From the cell containing the given text, extract its center point as (X, Y) coordinate. 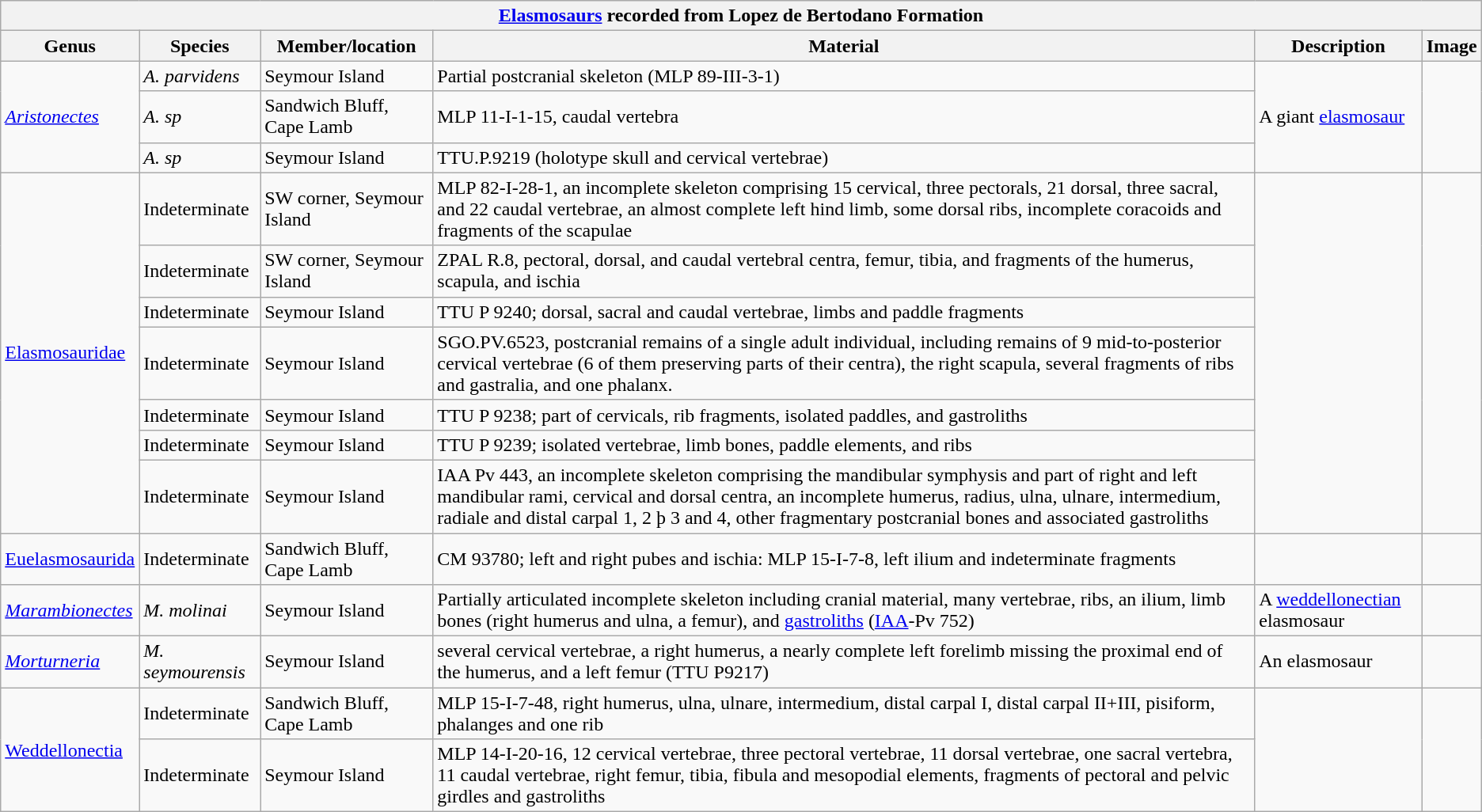
Weddellonectia (70, 750)
Euelasmosaurida (70, 559)
M. seymourensis (199, 662)
Image (1452, 46)
CM 93780; left and right pubes and ischia: MLP 15-I-7-8, left ilium and indeterminate fragments (844, 559)
TTU.P.9219 (holotype skull and cervical vertebrae) (844, 157)
Member/location (347, 46)
Elasmosaurs recorded from Lopez de Bertodano Formation (741, 16)
several cervical vertebrae, a right humerus, a nearly complete left forelimb missing the proximal end of the humerus, and a left femur (TTU P9217) (844, 662)
Elasmosauridae (70, 353)
TTU P 9240; dorsal, sacral and caudal vertebrae, limbs and paddle fragments (844, 312)
TTU P 9239; isolated vertebrae, limb bones, paddle elements, and ribs (844, 445)
M. molinai (199, 611)
Species (199, 46)
Partial postcranial skeleton (MLP 89-III-3-1) (844, 76)
Marambionectes (70, 611)
MLP 11-I-1-15, caudal vertebra (844, 117)
Genus (70, 46)
TTU P 9238; part of cervicals, rib fragments, isolated paddles, and gastroliths (844, 415)
MLP 15-I-7-48, right humerus, ulna, ulnare, intermedium, distal carpal I, distal carpal II+III, pisiform, phalanges and one rib (844, 714)
An elasmosaur (1338, 662)
A weddellonectian elasmosaur (1338, 611)
Aristonectes (70, 117)
Morturneria (70, 662)
A. parvidens (199, 76)
Description (1338, 46)
Material (844, 46)
A giant elasmosaur (1338, 117)
ZPAL R.8, pectoral, dorsal, and caudal vertebral centra, femur, tibia, and fragments of the humerus, scapula, and ischia (844, 271)
